Pinpoint the cell where the given text exists, returning its [X, Y] midpoint coordinate. 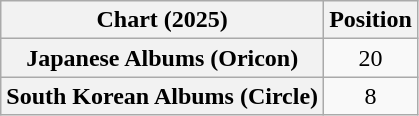
Chart (2025) [162, 20]
Japanese Albums (Oricon) [162, 58]
20 [371, 58]
8 [371, 96]
Position [371, 20]
South Korean Albums (Circle) [162, 96]
